Identify which cell holds the provided text, then report its [X, Y] central coordinate. 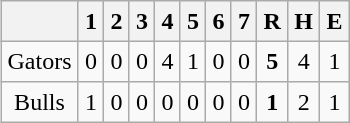
7 [244, 21]
Gators [40, 61]
E [335, 21]
H [304, 21]
6 [219, 21]
Bulls [40, 102]
3 [142, 21]
R [272, 21]
